Capture the cell that displays the provided text and extract its [X, Y] central coordinate. 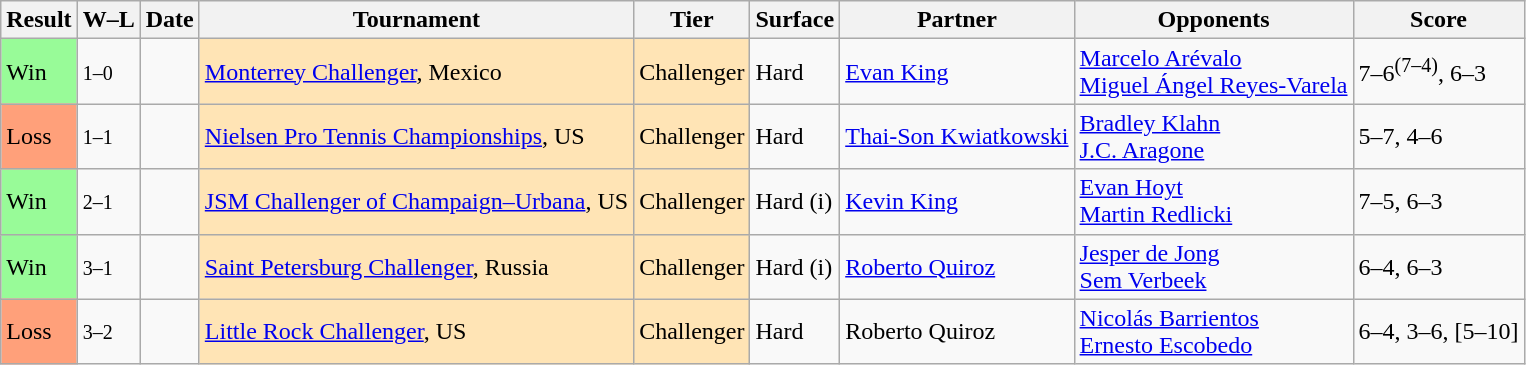
Partner [957, 20]
Kevin King [957, 202]
3–2 [108, 332]
2–1 [108, 202]
Opponents [1214, 20]
1–0 [108, 72]
Tier [692, 20]
Nicolás Barrientos Ernesto Escobedo [1214, 332]
Saint Petersburg Challenger, Russia [416, 266]
5–7, 4–6 [1438, 136]
Nielsen Pro Tennis Championships, US [416, 136]
7–5, 6–3 [1438, 202]
W–L [108, 20]
Little Rock Challenger, US [416, 332]
6–4, 3–6, [5–10] [1438, 332]
Evan King [957, 72]
Score [1438, 20]
Marcelo Arévalo Miguel Ángel Reyes-Varela [1214, 72]
JSM Challenger of Champaign–Urbana, US [416, 202]
Date [170, 20]
Monterrey Challenger, Mexico [416, 72]
Tournament [416, 20]
1–1 [108, 136]
Result [39, 20]
Surface [795, 20]
Thai-Son Kwiatkowski [957, 136]
Evan Hoyt Martin Redlicki [1214, 202]
Bradley Klahn J.C. Aragone [1214, 136]
7–6(7–4), 6–3 [1438, 72]
Jesper de Jong Sem Verbeek [1214, 266]
6–4, 6–3 [1438, 266]
3–1 [108, 266]
